Find where the given text appears and provide that cell's center as (x, y) coordinate. 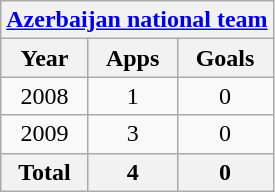
Total (45, 172)
Goals (225, 58)
Apps (132, 58)
4 (132, 172)
2008 (45, 96)
1 (132, 96)
2009 (45, 134)
Azerbaijan national team (137, 20)
Year (45, 58)
3 (132, 134)
